Find where the given text appears and provide that cell's center as [X, Y] coordinate. 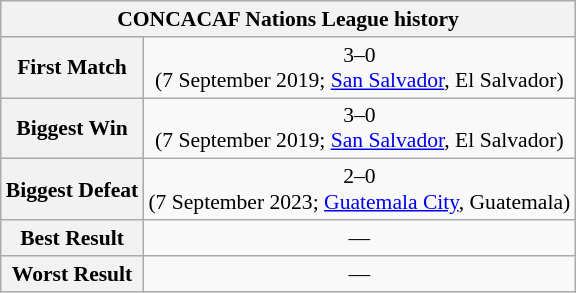
Best Result [72, 238]
Biggest Win [72, 128]
Worst Result [72, 274]
Biggest Defeat [72, 190]
CONCACAF Nations League history [288, 19]
First Match [72, 68]
2–0 (7 September 2023; Guatemala City, Guatemala) [359, 190]
